Detect which cell encompasses the target text, then output its (x, y) center coordinate. 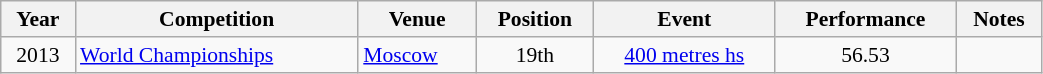
400 metres hs (684, 55)
19th (535, 55)
Event (684, 19)
Competition (216, 19)
56.53 (866, 55)
2013 (38, 55)
Performance (866, 19)
Moscow (417, 55)
Position (535, 19)
Notes (999, 19)
World Championships (216, 55)
Year (38, 19)
Venue (417, 19)
